Scan for the cell matching the given text and deliver its [X, Y] coordinate at center. 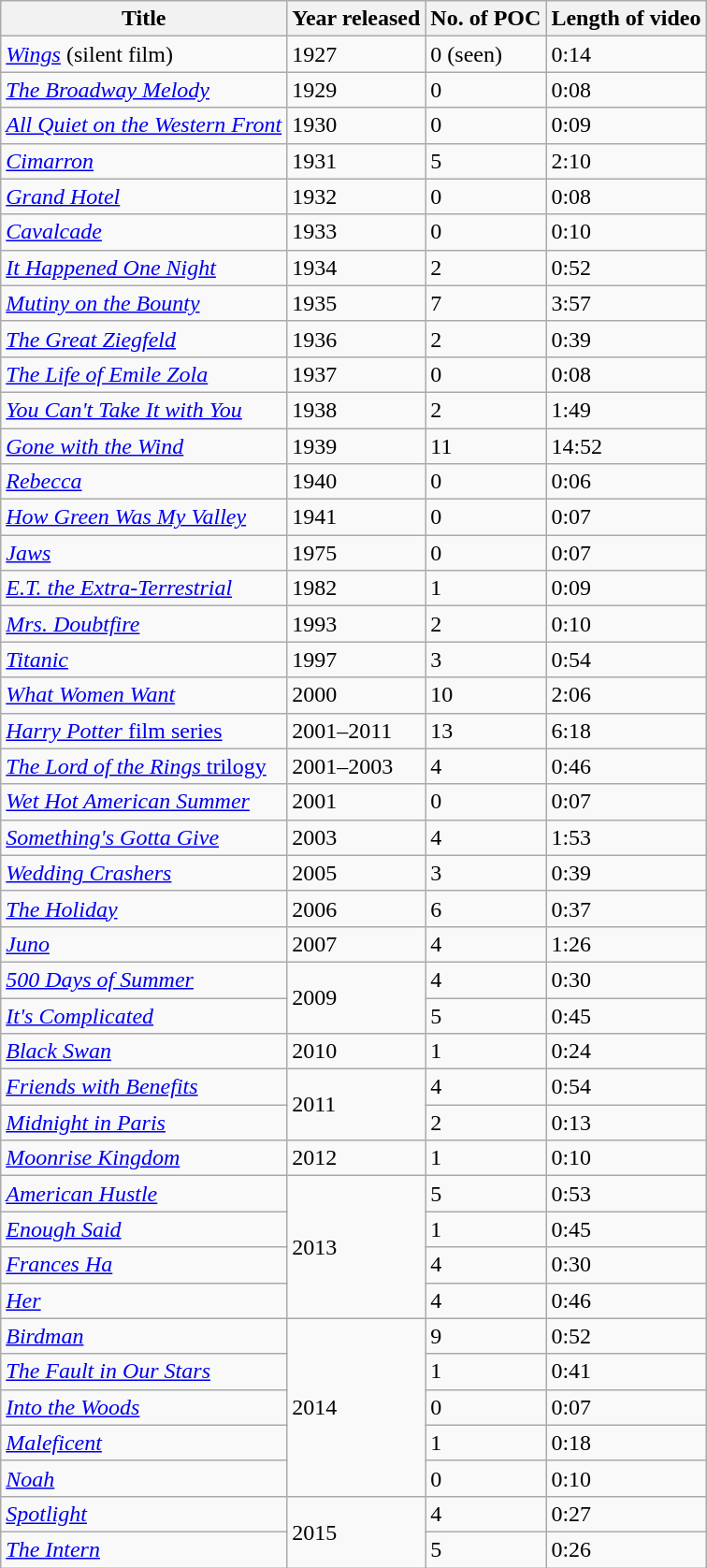
0:06 [627, 482]
Noah [144, 1478]
Something's Gotta Give [144, 837]
Jaws [144, 553]
0 (seen) [486, 54]
1931 [356, 161]
Year released [356, 19]
10 [486, 695]
The Intern [144, 1549]
The Life of Emile Zola [144, 374]
500 Days of Summer [144, 980]
11 [486, 446]
Mutiny on the Bounty [144, 303]
Wet Hot American Summer [144, 802]
2000 [356, 695]
How Green Was My Valley [144, 517]
The Fault in Our Stars [144, 1372]
You Can't Take It with You [144, 410]
Friends with Benefits [144, 1087]
Maleficent [144, 1443]
2001–2003 [356, 766]
Mrs. Doubtfire [144, 624]
2:06 [627, 695]
Birdman [144, 1336]
1993 [356, 624]
2001–2011 [356, 731]
The Holiday [144, 908]
1982 [356, 588]
2015 [356, 1532]
0:26 [627, 1549]
2007 [356, 944]
Wings (silent film) [144, 54]
1:49 [627, 410]
Black Swan [144, 1052]
American Hustle [144, 1194]
0:24 [627, 1052]
7 [486, 303]
Frances Ha [144, 1265]
1941 [356, 517]
Into the Woods [144, 1407]
1938 [356, 410]
3:57 [627, 303]
The Broadway Melody [144, 90]
13 [486, 731]
0:14 [627, 54]
Spotlight [144, 1514]
2005 [356, 873]
0:18 [627, 1443]
1932 [356, 196]
1937 [356, 374]
2003 [356, 837]
Harry Potter film series [144, 731]
0:37 [627, 908]
2013 [356, 1247]
1997 [356, 660]
All Quiet on the Western Front [144, 125]
What Women Want [144, 695]
It's Complicated [144, 1015]
2010 [356, 1052]
0:53 [627, 1194]
1975 [356, 553]
It Happened One Night [144, 268]
6:18 [627, 731]
Enough Said [144, 1229]
2001 [356, 802]
Cavalcade [144, 232]
E.T. the Extra-Terrestrial [144, 588]
2009 [356, 997]
0:27 [627, 1514]
1935 [356, 303]
6 [486, 908]
9 [486, 1336]
Gone with the Wind [144, 446]
The Lord of the Rings trilogy [144, 766]
2014 [356, 1407]
Cimarron [144, 161]
1:53 [627, 837]
0:13 [627, 1123]
1934 [356, 268]
14:52 [627, 446]
1940 [356, 482]
The Great Ziegfeld [144, 339]
1930 [356, 125]
Her [144, 1300]
0:41 [627, 1372]
Rebecca [144, 482]
Midnight in Paris [144, 1123]
1929 [356, 90]
1936 [356, 339]
No. of POC [486, 19]
2011 [356, 1105]
1939 [356, 446]
2012 [356, 1158]
Wedding Crashers [144, 873]
Title [144, 19]
1933 [356, 232]
Juno [144, 944]
Length of video [627, 19]
Moonrise Kingdom [144, 1158]
Titanic [144, 660]
2:10 [627, 161]
2006 [356, 908]
1:26 [627, 944]
1927 [356, 54]
Grand Hotel [144, 196]
